Identify which cell holds the provided text, then report its (x, y) central coordinate. 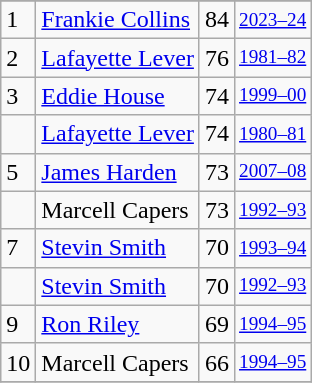
69 (216, 324)
James Harden (118, 172)
Frankie Collins (118, 20)
1981–82 (272, 58)
Ron Riley (118, 324)
84 (216, 20)
76 (216, 58)
5 (18, 172)
1 (18, 20)
66 (216, 362)
1993–94 (272, 248)
1999–00 (272, 96)
2 (18, 58)
2023–24 (272, 20)
2007–08 (272, 172)
7 (18, 248)
9 (18, 324)
Eddie House (118, 96)
1980–81 (272, 134)
10 (18, 362)
3 (18, 96)
